Search for the cell housing the specified text and yield its (x, y) center coordinate. 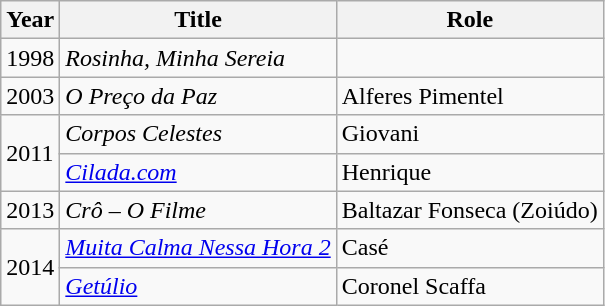
O Preço da Paz (198, 96)
2003 (30, 96)
Giovani (470, 134)
2014 (30, 267)
Cilada.com (198, 172)
1998 (30, 58)
Title (198, 20)
Casé (470, 248)
Muita Calma Nessa Hora 2 (198, 248)
Year (30, 20)
Role (470, 20)
Henrique (470, 172)
Crô – O Filme (198, 210)
Getúlio (198, 286)
2013 (30, 210)
Alferes Pimentel (470, 96)
Rosinha, Minha Sereia (198, 58)
Baltazar Fonseca (Zoiúdo) (470, 210)
Coronel Scaffa (470, 286)
2011 (30, 153)
Corpos Celestes (198, 134)
